Determine the [x, y] coordinate at the center of the cell enclosing the given text.  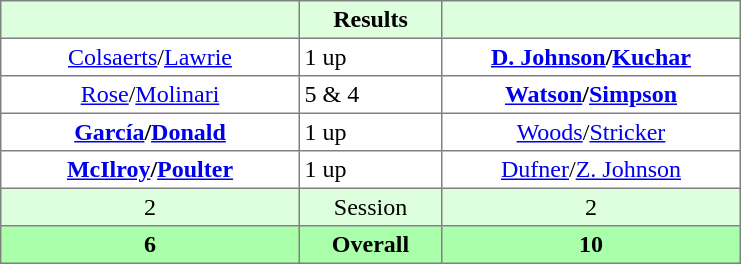
Woods/Stricker [591, 132]
García/Donald [150, 132]
D. Johnson/Kuchar [591, 57]
10 [591, 245]
6 [150, 245]
McIlroy/Poulter [150, 170]
Rose/Molinari [150, 95]
Session [370, 207]
5 & 4 [370, 95]
Watson/Simpson [591, 95]
Colsaerts/Lawrie [150, 57]
Overall [370, 245]
Dufner/Z. Johnson [591, 170]
Results [370, 20]
